Find where the given text appears and provide that cell's center as (X, Y) coordinate. 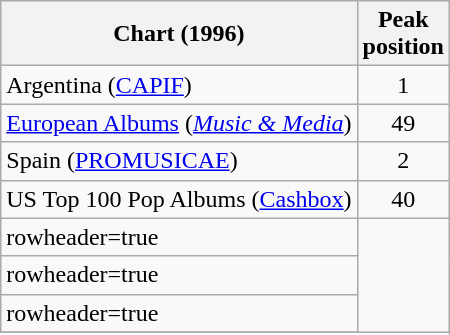
1 (403, 85)
Peakposition (403, 34)
European Albums (Music & Media) (179, 123)
49 (403, 123)
2 (403, 161)
Chart (1996) (179, 34)
40 (403, 199)
US Top 100 Pop Albums (Cashbox) (179, 199)
Argentina (CAPIF) (179, 85)
Spain (PROMUSICAE) (179, 161)
